Scan for the cell matching the given text and deliver its [x, y] coordinate at center. 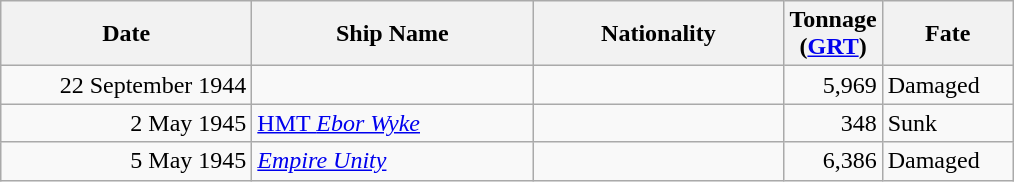
348 [833, 123]
6,386 [833, 161]
5,969 [833, 85]
HMT Ebor Wyke [392, 123]
Ship Name [392, 34]
22 September 1944 [126, 85]
Tonnage (GRT) [833, 34]
Nationality [658, 34]
Date [126, 34]
2 May 1945 [126, 123]
Empire Unity [392, 161]
Fate [948, 34]
Sunk [948, 123]
5 May 1945 [126, 161]
